Identify which cell holds the provided text, then report its (x, y) central coordinate. 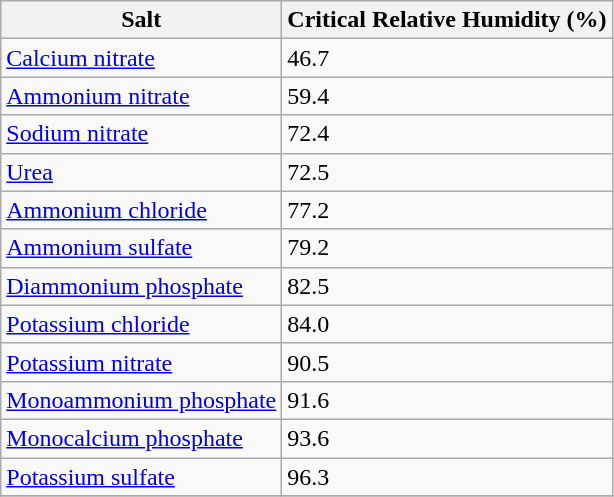
90.5 (447, 362)
46.7 (447, 58)
Ammonium nitrate (142, 96)
79.2 (447, 248)
59.4 (447, 96)
Potassium chloride (142, 324)
Potassium nitrate (142, 362)
Monocalcium phosphate (142, 438)
84.0 (447, 324)
77.2 (447, 210)
Monoammonium phosphate (142, 400)
91.6 (447, 400)
82.5 (447, 286)
Diammonium phosphate (142, 286)
Critical Relative Humidity (%) (447, 20)
Ammonium sulfate (142, 248)
Urea (142, 172)
72.5 (447, 172)
Sodium nitrate (142, 134)
96.3 (447, 477)
93.6 (447, 438)
72.4 (447, 134)
Calcium nitrate (142, 58)
Potassium sulfate (142, 477)
Ammonium chloride (142, 210)
Salt (142, 20)
